Provide the [X, Y] coordinate of the cell's center where the given text is located.  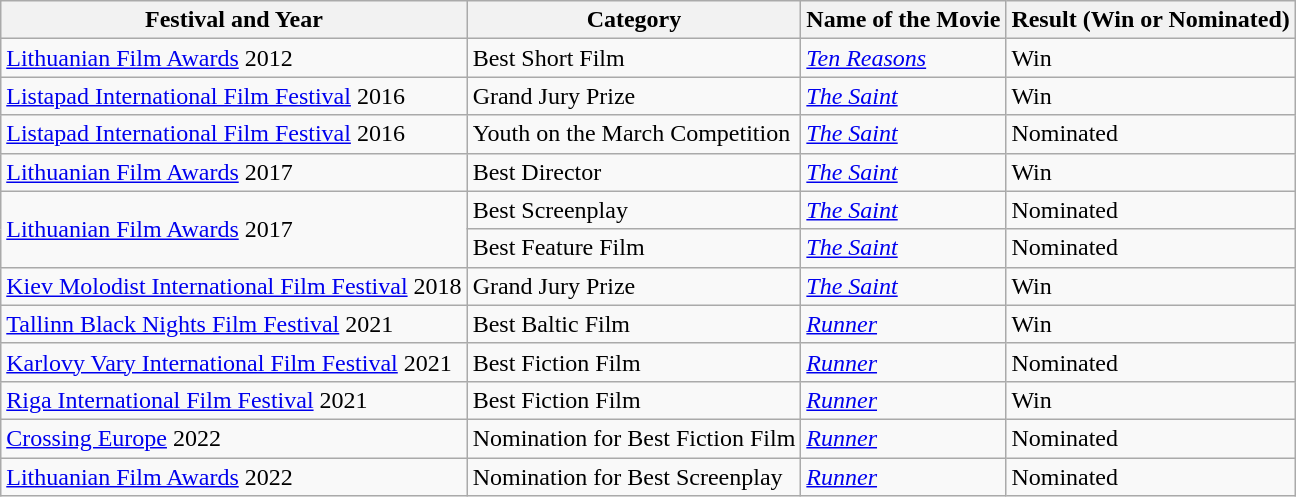
Kiev Molodist International Film Festival 2018 [234, 286]
Tallinn Black Nights Film Festival 2021 [234, 324]
Crossing Europe 2022 [234, 438]
Category [634, 20]
Riga International Film Festival 2021 [234, 400]
Ten Reasons [904, 58]
Karlovy Vary International Film Festival 2021 [234, 362]
Youth on the March Competition [634, 134]
Best Feature Film [634, 248]
Best Screenplay [634, 210]
Best Director [634, 172]
Lithuanian Film Awards 2012 [234, 58]
Lithuanian Film Awards 2022 [234, 477]
Result (Win or Nominated) [1151, 20]
Best Baltic Film [634, 324]
Nomination for Best Screenplay [634, 477]
Festival and Year [234, 20]
Nomination for Best Fiction Film [634, 438]
Name of the Movie [904, 20]
Best Short Film [634, 58]
